Capture the cell that displays the provided text and extract its (x, y) central coordinate. 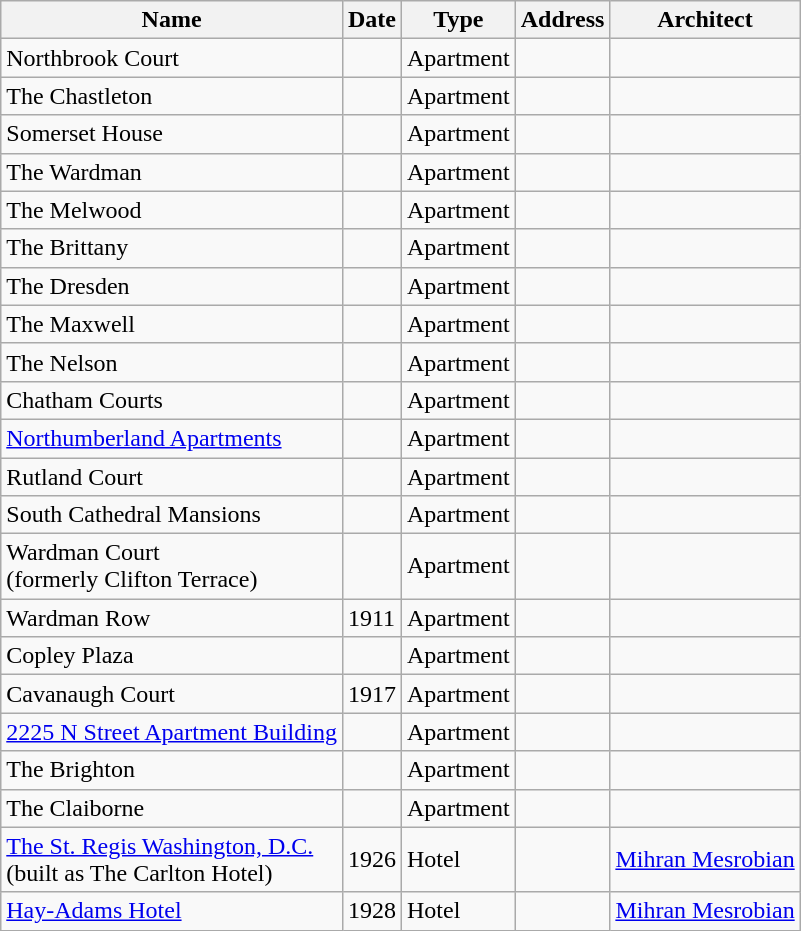
1926 (372, 860)
2225 N Street Apartment Building (172, 732)
Address (562, 20)
Date (372, 20)
Copley Plaza (172, 656)
The Maxwell (172, 324)
Somerset House (172, 134)
Northumberland Apartments (172, 438)
1928 (372, 911)
The Wardman (172, 172)
The Chastleton (172, 96)
The Brighton (172, 770)
Wardman Row (172, 618)
Type (459, 20)
The Melwood (172, 210)
Northbrook Court (172, 58)
1917 (372, 694)
1911 (372, 618)
Name (172, 20)
The Brittany (172, 248)
Architect (705, 20)
The Nelson (172, 362)
Hay-Adams Hotel (172, 911)
The Dresden (172, 286)
The Claiborne (172, 808)
Chatham Courts (172, 400)
Wardman Court(formerly Clifton Terrace) (172, 566)
The St. Regis Washington, D.C.(built as The Carlton Hotel) (172, 860)
South Cathedral Mansions (172, 515)
Cavanaugh Court (172, 694)
Rutland Court (172, 477)
